Capture the cell that displays the provided text and extract its (X, Y) central coordinate. 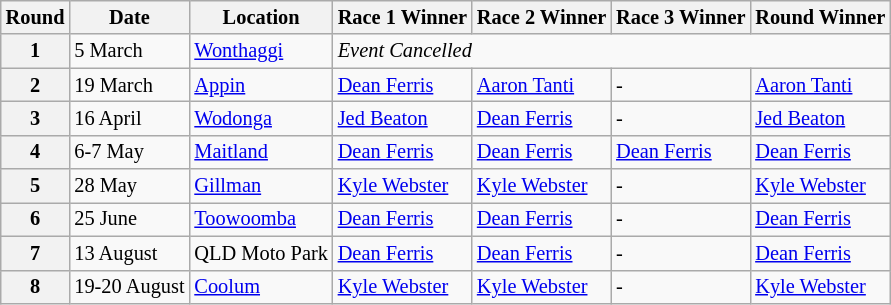
19-20 August (129, 287)
3 (36, 118)
Wonthaggi (260, 51)
Race 2 Winner (542, 17)
Event Cancelled (612, 51)
13 August (129, 253)
Toowoomba (260, 219)
6-7 May (129, 152)
28 May (129, 186)
Maitland (260, 152)
4 (36, 152)
Race 3 Winner (680, 17)
8 (36, 287)
Round Winner (820, 17)
5 (36, 186)
25 June (129, 219)
Location (260, 17)
16 April (129, 118)
Race 1 Winner (402, 17)
Date (129, 17)
Wodonga (260, 118)
Appin (260, 85)
Round (36, 17)
7 (36, 253)
2 (36, 85)
1 (36, 51)
19 March (129, 85)
6 (36, 219)
Coolum (260, 287)
QLD Moto Park (260, 253)
Gillman (260, 186)
5 March (129, 51)
